Identify which cell holds the provided text, then report its [x, y] central coordinate. 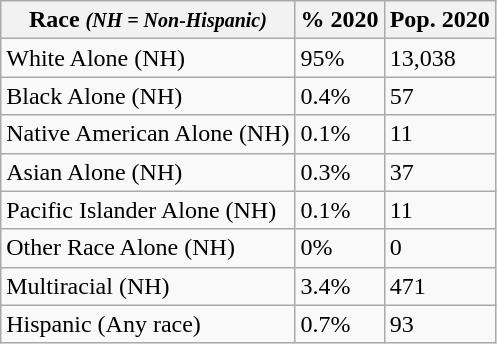
Pop. 2020 [440, 20]
White Alone (NH) [148, 58]
% 2020 [340, 20]
57 [440, 96]
Hispanic (Any race) [148, 324]
0 [440, 248]
3.4% [340, 286]
Multiracial (NH) [148, 286]
471 [440, 286]
37 [440, 172]
Other Race Alone (NH) [148, 248]
Black Alone (NH) [148, 96]
Asian Alone (NH) [148, 172]
Race (NH = Non-Hispanic) [148, 20]
13,038 [440, 58]
Pacific Islander Alone (NH) [148, 210]
Native American Alone (NH) [148, 134]
0.3% [340, 172]
0.4% [340, 96]
93 [440, 324]
0.7% [340, 324]
95% [340, 58]
0% [340, 248]
